Pinpoint the cell where the given text exists, returning its [X, Y] midpoint coordinate. 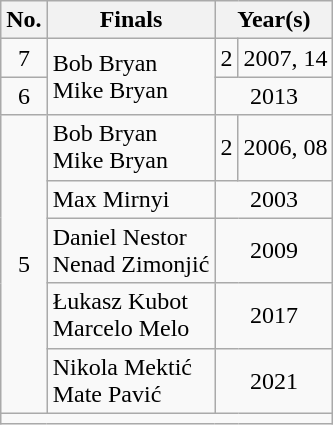
2013 [274, 96]
Łukasz Kubot Marcelo Melo [131, 316]
Year(s) [274, 20]
2017 [274, 316]
2009 [274, 250]
2007, 14 [286, 58]
Finals [131, 20]
2003 [274, 199]
5 [24, 264]
2006, 08 [286, 148]
Nikola Mektić Mate Pavić [131, 380]
6 [24, 96]
7 [24, 58]
Daniel Nestor Nenad Zimonjić [131, 250]
Max Mirnyi [131, 199]
2021 [274, 380]
No. [24, 20]
